Identify which cell holds the provided text, then report its [x, y] central coordinate. 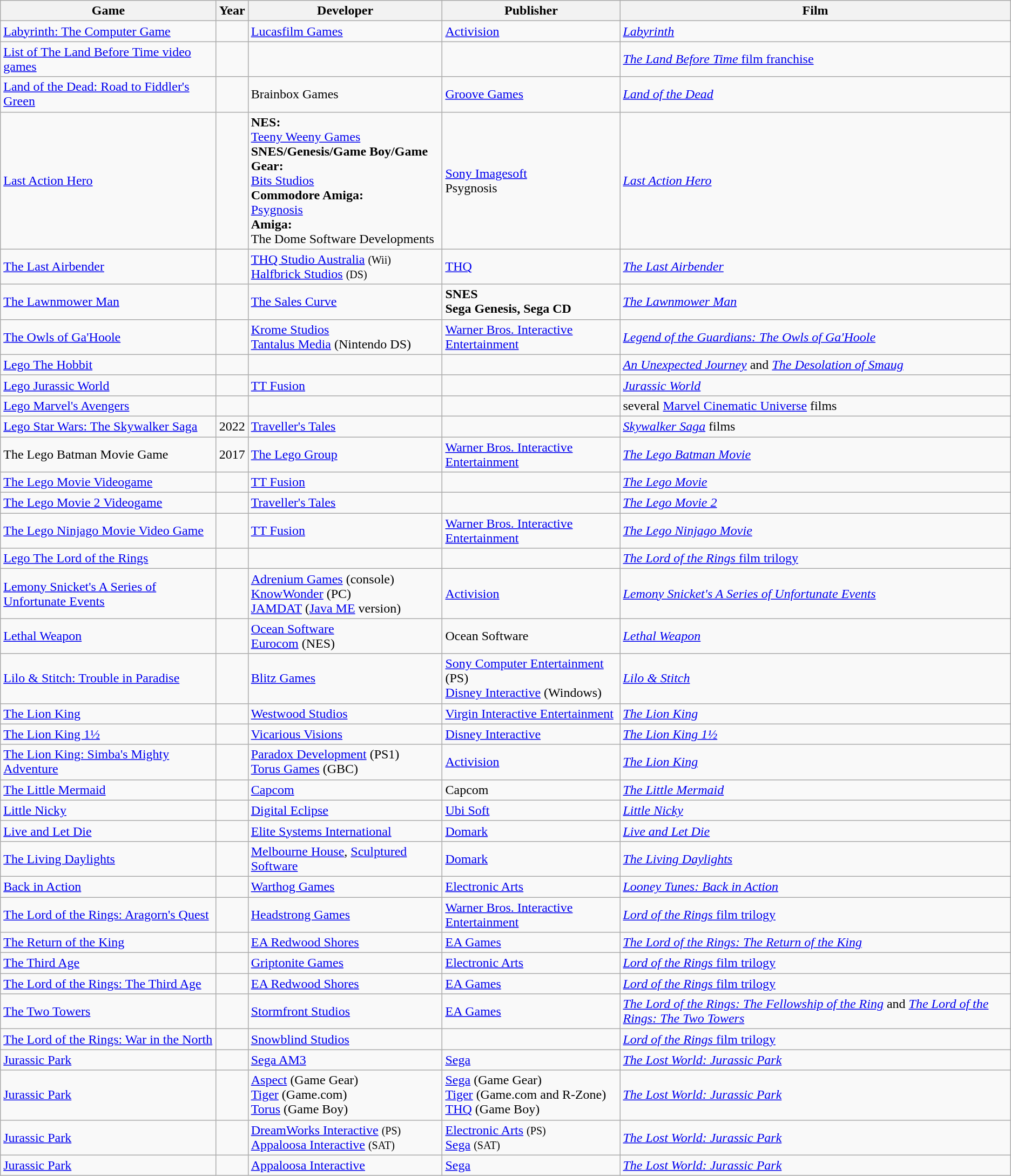
Back in Action [108, 886]
The Two Towers [108, 1011]
Brainbox Games [345, 94]
Lilo & Stitch: Trouble in Paradise [108, 678]
2022 [232, 426]
The Lord of the Rings: The Fellowship of the Ring and The Lord of the Rings: The Two Towers [815, 1011]
Land of the Dead: Road to Fiddler's Green [108, 94]
The Lord of the Rings film trilogy [815, 559]
Elite Systems International [345, 831]
Blitz Games [345, 678]
Ocean Software [531, 636]
DreamWorks Interactive (PS)Appaloosa Interactive (SAT) [345, 1138]
Lego The Hobbit [108, 365]
THQ [531, 267]
Virgin Interactive Entertainment [531, 714]
List of The Land Before Time video games [108, 59]
Developer [345, 11]
Adrenium Games (console) KnowWonder (PC) JAMDAT (Java ME version) [345, 594]
Appaloosa Interactive [345, 1165]
An Unexpected Journey and The Desolation of Smaug [815, 365]
Groove Games [531, 94]
Sony ImagesoftPsygnosis [531, 180]
Griptonite Games [345, 963]
Sega AM3 [345, 1060]
The Lego Batman Movie [815, 454]
Lego Marvel's Avengers [108, 406]
Ocean SoftwareEurocom (NES) [345, 636]
The Lego Ninjago Movie [815, 530]
Electronic Arts (PS)Sega (SAT) [531, 1138]
The Third Age [108, 963]
several Marvel Cinematic Universe films [815, 406]
Skywalker Saga films [815, 426]
The Lord of the Rings: War in the North [108, 1039]
Labyrinth [815, 31]
Publisher [531, 11]
Legend of the Guardians: The Owls of Ga'Hoole [815, 337]
The Return of the King [108, 943]
Sega (Game Gear)Tiger (Game.com and R-Zone)THQ (Game Boy) [531, 1095]
Lucasfilm Games [345, 31]
The Lego Movie 2 Videogame [108, 503]
Land of the Dead [815, 94]
Headstrong Games [345, 914]
Labyrinth: The Computer Game [108, 31]
The Lion King: Simba's Mighty Adventure [108, 762]
Stormfront Studios [345, 1011]
Melbourne House, Sculptured Software [345, 859]
Aspect (Game Gear)Tiger (Game.com)Torus (Game Boy) [345, 1095]
Film [815, 11]
Lego Jurassic World [108, 385]
Jurassic World [815, 385]
The Land Before Time film franchise [815, 59]
SNESSega Genesis, Sega CD [531, 301]
The Owls of Ga'Hoole [108, 337]
2017 [232, 454]
Lilo & Stitch [815, 678]
Ubi Soft [531, 810]
Looney Tunes: Back in Action [815, 886]
Sony Computer Entertainment (PS) Disney Interactive (Windows) [531, 678]
The Lego Movie [815, 482]
Westwood Studios [345, 714]
Vicarious Visions [345, 734]
Lego The Lord of the Rings [108, 559]
The Lord of the Rings: The Return of the King [815, 943]
Game [108, 11]
The Lego Movie Videogame [108, 482]
NES: Teeny Weeny Games SNES/Genesis/Game Boy/Game Gear: Bits StudiosCommodore Amiga: Psygnosis Amiga: The Dome Software Developments [345, 180]
The Lego Batman Movie Game [108, 454]
The Lego Movie 2 [815, 503]
The Lord of the Rings: Aragorn's Quest [108, 914]
Year [232, 11]
THQ Studio Australia (Wii)Halfbrick Studios (DS) [345, 267]
The Lord of the Rings: The Third Age [108, 984]
Snowblind Studios [345, 1039]
Lego Star Wars: The Skywalker Saga [108, 426]
The Lego Group [345, 454]
Warthog Games [345, 886]
Digital Eclipse [345, 810]
Paradox Development (PS1) Torus Games (GBC) [345, 762]
The Sales Curve [345, 301]
Krome StudiosTantalus Media (Nintendo DS) [345, 337]
Disney Interactive [531, 734]
The Lego Ninjago Movie Video Game [108, 530]
